Detect which cell encompasses the target text, then output its (X, Y) center coordinate. 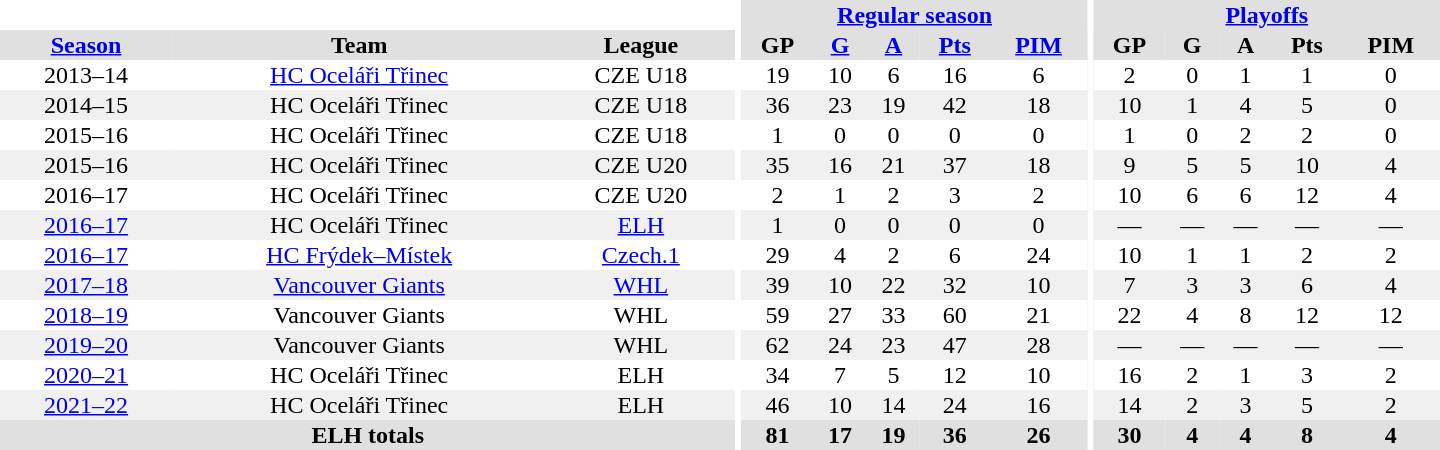
42 (954, 105)
Season (86, 45)
26 (1038, 435)
2020–21 (86, 375)
Regular season (914, 15)
2017–18 (86, 285)
81 (777, 435)
28 (1038, 345)
2021–22 (86, 405)
League (640, 45)
35 (777, 165)
9 (1130, 165)
2013–14 (86, 75)
37 (954, 165)
34 (777, 375)
Team (359, 45)
33 (894, 315)
47 (954, 345)
17 (840, 435)
2019–20 (86, 345)
2018–19 (86, 315)
Czech.1 (640, 255)
HC Frýdek–Místek (359, 255)
59 (777, 315)
29 (777, 255)
2014–15 (86, 105)
ELH totals (368, 435)
62 (777, 345)
32 (954, 285)
39 (777, 285)
60 (954, 315)
30 (1130, 435)
46 (777, 405)
Playoffs (1267, 15)
27 (840, 315)
